Capture the cell that displays the provided text and extract its [x, y] central coordinate. 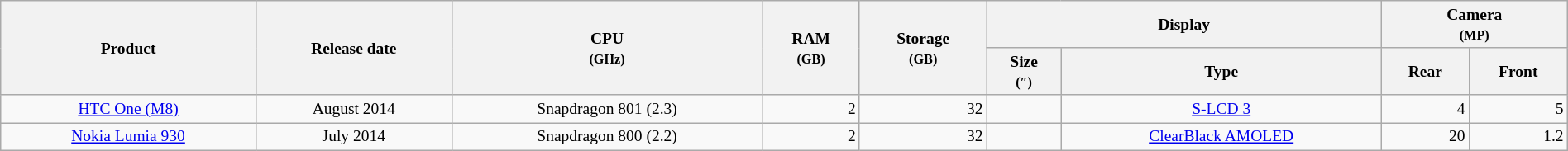
Size(″) [1024, 71]
Product [129, 48]
Storage(GB) [923, 48]
Display [1184, 25]
Snapdragon 800 (2.2) [607, 137]
Rear [1425, 71]
4 [1425, 109]
RAM(GB) [810, 48]
CPU (GHz) [607, 48]
1.2 [1518, 137]
HTC One (M8) [129, 109]
August 2014 [354, 109]
20 [1425, 137]
Nokia Lumia 930 [129, 137]
Camera(MP) [1474, 25]
S-LCD 3 [1221, 109]
5 [1518, 109]
ClearBlack AMOLED [1221, 137]
Snapdragon 801 (2.3) [607, 109]
Release date [354, 48]
Front [1518, 71]
Type [1221, 71]
July 2014 [354, 137]
